For the text-containing cell, return its midpoint in [X, Y] coordinate format. 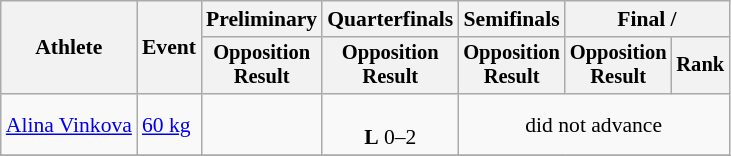
Event [169, 48]
Semifinals [512, 19]
Rank [700, 66]
Preliminary [262, 19]
Final / [647, 19]
did not advance [594, 124]
60 kg [169, 124]
Alina Vinkova [69, 124]
Quarterfinals [390, 19]
L 0–2 [390, 124]
Athlete [69, 48]
